Pinpoint the cell where the given text exists, returning its [X, Y] midpoint coordinate. 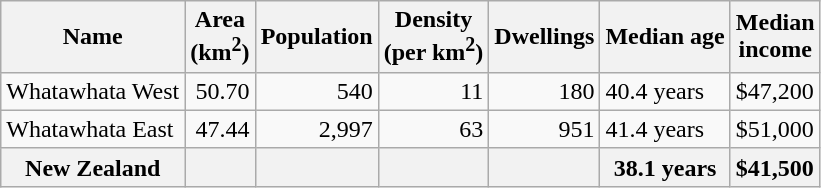
951 [544, 129]
Whatawhata West [93, 91]
Area(km2) [220, 37]
63 [434, 129]
Median age [665, 37]
47.44 [220, 129]
New Zealand [93, 167]
41.4 years [665, 129]
11 [434, 91]
540 [316, 91]
Population [316, 37]
$51,000 [775, 129]
2,997 [316, 129]
Density(per km2) [434, 37]
50.70 [220, 91]
40.4 years [665, 91]
Medianincome [775, 37]
$47,200 [775, 91]
$41,500 [775, 167]
Dwellings [544, 37]
38.1 years [665, 167]
Name [93, 37]
180 [544, 91]
Whatawhata East [93, 129]
